Search for the cell housing the specified text and yield its [x, y] center coordinate. 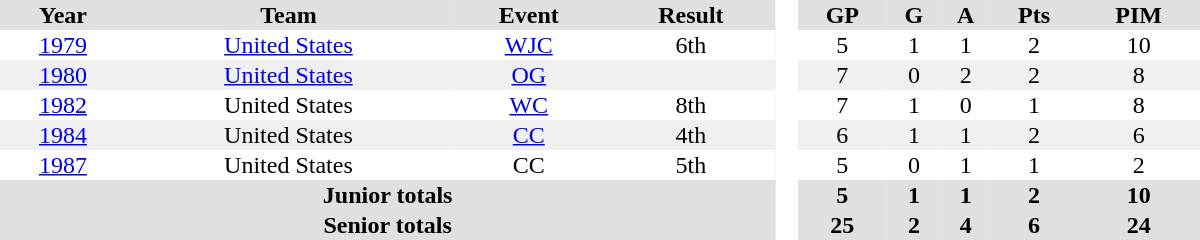
Junior totals [388, 195]
A [966, 15]
PIM [1138, 15]
8th [692, 105]
1980 [63, 75]
WC [529, 105]
GP [842, 15]
25 [842, 225]
Pts [1034, 15]
1982 [63, 105]
Year [63, 15]
6th [692, 45]
OG [529, 75]
5th [692, 165]
1979 [63, 45]
Result [692, 15]
4th [692, 135]
Event [529, 15]
WJC [529, 45]
Senior totals [388, 225]
G [914, 15]
4 [966, 225]
1987 [63, 165]
24 [1138, 225]
Team [288, 15]
1984 [63, 135]
